Pinpoint the cell where the given text exists, returning its (X, Y) midpoint coordinate. 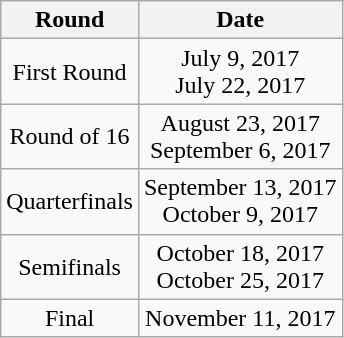
Round of 16 (70, 136)
First Round (70, 72)
September 13, 2017October 9, 2017 (240, 202)
Date (240, 20)
Final (70, 318)
August 23, 2017September 6, 2017 (240, 136)
Semifinals (70, 266)
July 9, 2017July 22, 2017 (240, 72)
November 11, 2017 (240, 318)
Round (70, 20)
October 18, 2017October 25, 2017 (240, 266)
Quarterfinals (70, 202)
